Extract the (x, y) coordinate from the center of the cell holding the provided text.  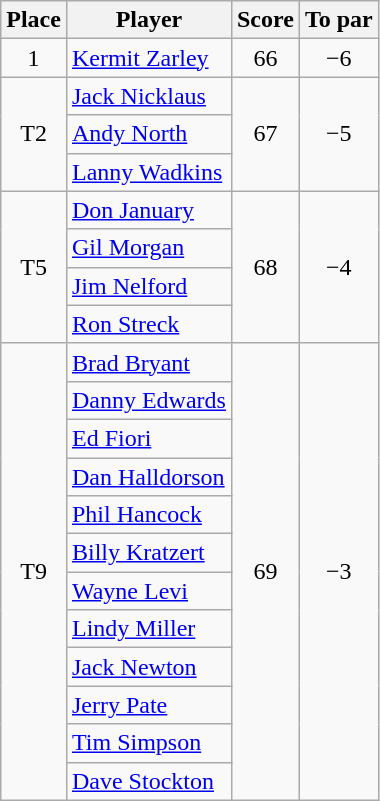
Jim Nelford (148, 286)
Lanny Wadkins (148, 172)
Phil Hancock (148, 515)
69 (265, 572)
66 (265, 58)
Brad Bryant (148, 362)
Jack Nicklaus (148, 96)
Ron Streck (148, 324)
T2 (34, 134)
Lindy Miller (148, 629)
Wayne Levi (148, 591)
Ed Fiori (148, 438)
−3 (338, 572)
Place (34, 20)
T9 (34, 572)
1 (34, 58)
Danny Edwards (148, 400)
Billy Kratzert (148, 553)
−6 (338, 58)
To par (338, 20)
Andy North (148, 134)
Player (148, 20)
Kermit Zarley (148, 58)
Jack Newton (148, 667)
67 (265, 134)
Jerry Pate (148, 705)
Dan Halldorson (148, 477)
−5 (338, 134)
Dave Stockton (148, 781)
−4 (338, 267)
Tim Simpson (148, 743)
Score (265, 20)
68 (265, 267)
T5 (34, 267)
Don January (148, 210)
Gil Morgan (148, 248)
